Return the [x, y] coordinate for the center point of the cell that contains the specified text.  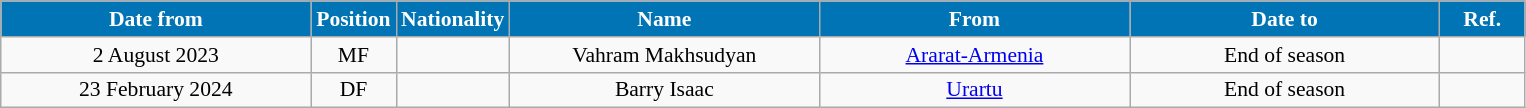
Nationality [452, 19]
23 February 2024 [156, 90]
Position [354, 19]
Barry Isaac [664, 90]
Ararat-Armenia [974, 55]
DF [354, 90]
2 August 2023 [156, 55]
Name [664, 19]
Vahram Makhsudyan [664, 55]
From [974, 19]
Date to [1285, 19]
Ref. [1482, 19]
MF [354, 55]
Date from [156, 19]
Urartu [974, 90]
